Provide the (x, y) coordinate of the cell's center where the given text is located.  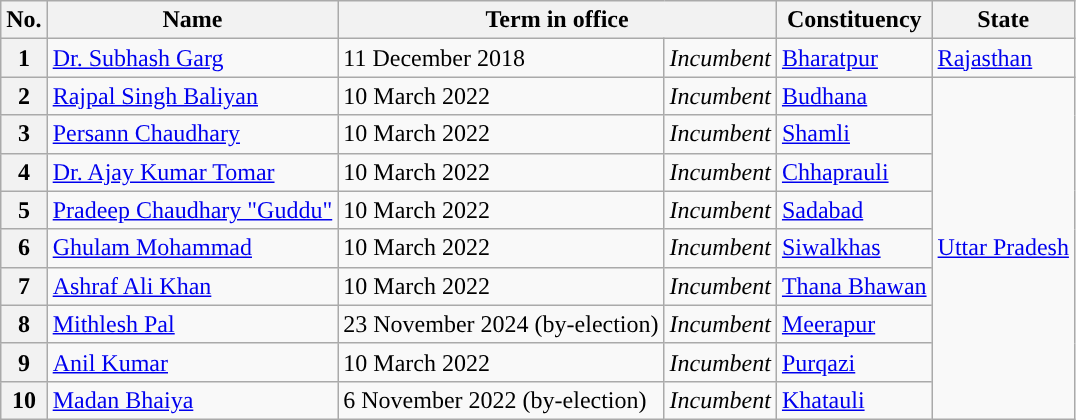
Khatauli (854, 400)
Budhana (854, 96)
7 (24, 286)
Madan Bhaiya (192, 400)
Uttar Pradesh (1003, 248)
6 (24, 248)
1 (24, 58)
No. (24, 20)
Term in office (558, 20)
Persann Chaudhary (192, 134)
4 (24, 172)
3 (24, 134)
Ghulam Mohammad (192, 248)
Ashraf Ali Khan (192, 286)
Dr. Subhash Garg (192, 58)
6 November 2022 (by-election) (501, 400)
5 (24, 210)
Rajpal Singh Baliyan (192, 96)
State (1003, 20)
Chhaprauli (854, 172)
Dr. Ajay Kumar Tomar (192, 172)
Name (192, 20)
2 (24, 96)
Sadabad (854, 210)
Pradeep Chaudhary "Guddu" (192, 210)
Thana Bhawan (854, 286)
9 (24, 362)
Purqazi (854, 362)
Constituency (854, 20)
8 (24, 324)
Rajasthan (1003, 58)
Mithlesh Pal (192, 324)
10 (24, 400)
Anil Kumar (192, 362)
Shamli (854, 134)
Bharatpur (854, 58)
Meerapur (854, 324)
Siwalkhas (854, 248)
11 December 2018 (501, 58)
23 November 2024 (by-election) (501, 324)
